Return the [x, y] coordinate for the center point of the cell that contains the specified text.  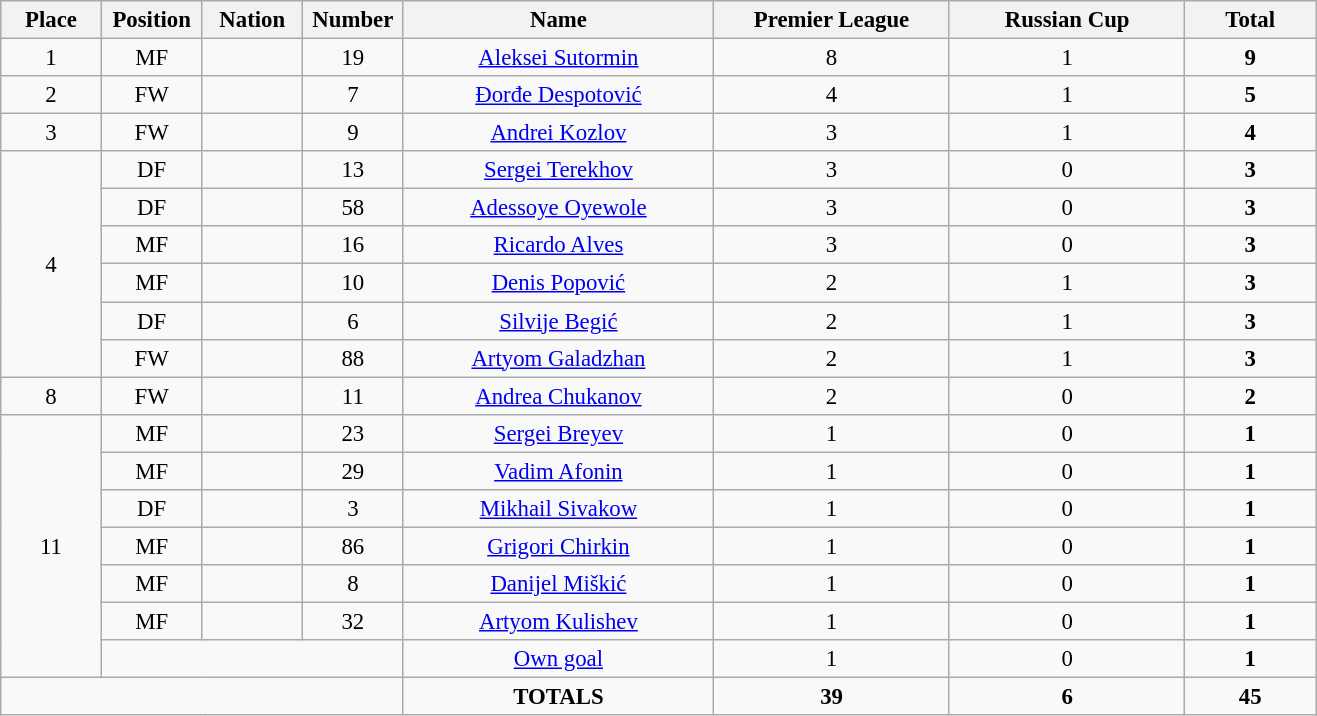
Nation [252, 20]
39 [832, 697]
10 [354, 283]
Andrei Kozlov [558, 133]
Adessoye Oyewole [558, 208]
Artyom Galadzhan [558, 358]
19 [354, 58]
Silvije Begić [558, 321]
Grigori Chirkin [558, 546]
Denis Popović [558, 283]
13 [354, 170]
88 [354, 358]
Artyom Kulishev [558, 621]
TOTALS [558, 697]
7 [354, 95]
Danijel Miškić [558, 584]
29 [354, 471]
Premier League [832, 20]
Own goal [558, 659]
45 [1250, 697]
5 [1250, 95]
86 [354, 546]
Position [152, 20]
Number [354, 20]
Andrea Chukanov [558, 396]
32 [354, 621]
23 [354, 433]
Đorđe Despotović [558, 95]
Total [1250, 20]
Mikhail Sivakow [558, 509]
Sergei Terekhov [558, 170]
Ricardo Alves [558, 245]
58 [354, 208]
Aleksei Sutormin [558, 58]
16 [354, 245]
Name [558, 20]
Vadim Afonin [558, 471]
Sergei Breyev [558, 433]
Russian Cup [1067, 20]
Place [52, 20]
